Find where the given text appears and provide that cell's center as (X, Y) coordinate. 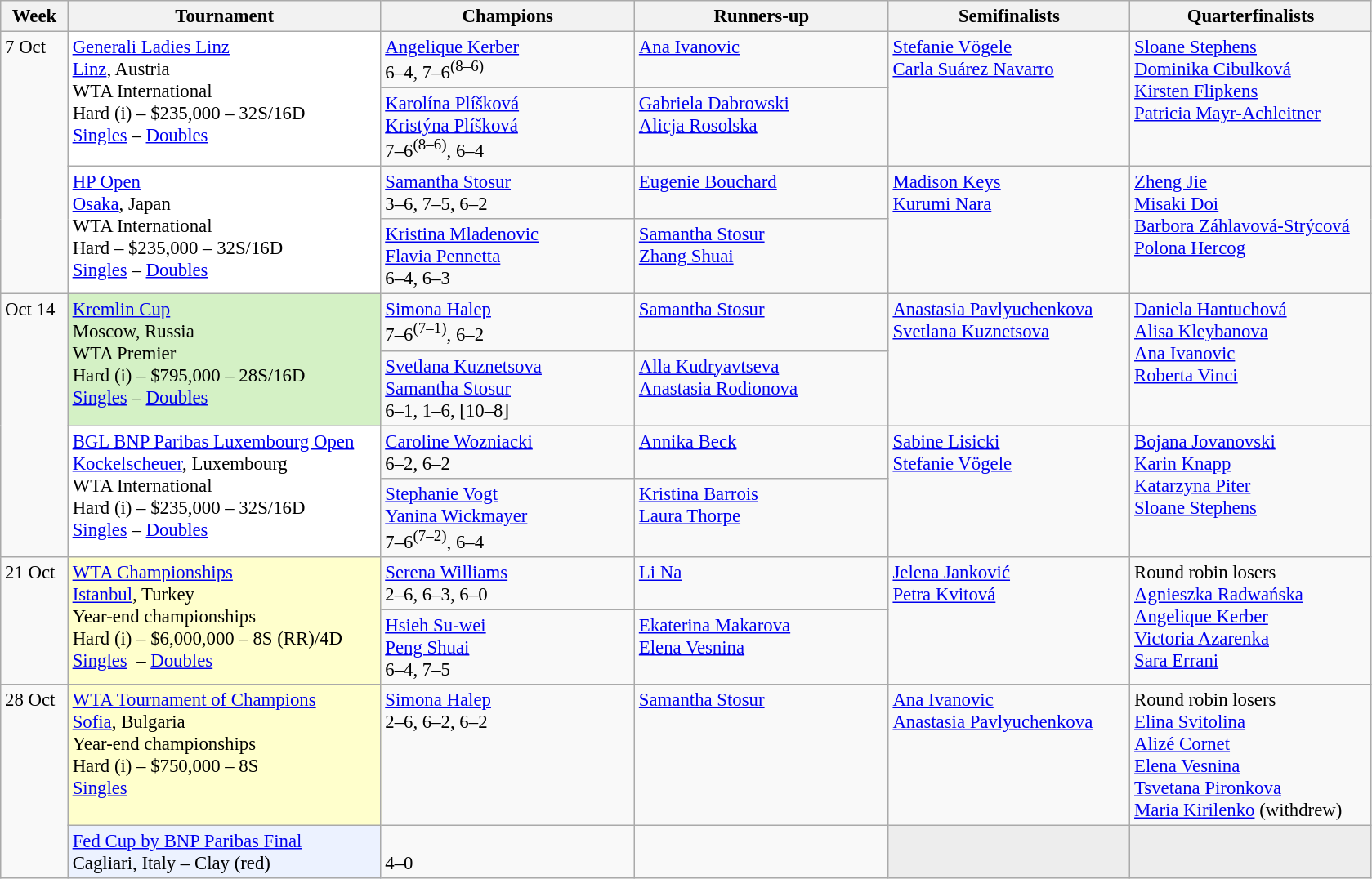
Tournament (224, 16)
WTA Tournament of ChampionsSofia, BulgariaYear-end championshipsHard (i) – $750,000 – 8SSingles (224, 755)
Sloane Stephens Dominika Cibulková Kirsten Flipkens Patricia Mayr-Achleitner (1251, 100)
Gabriela Dabrowski Alicja Rosolska (762, 127)
Generali Ladies LinzLinz, AustriaWTA InternationalHard (i) – $235,000 – 32S/16DSingles – Doubles (224, 100)
Stephanie Vogt Yanina Wickmayer7–6(7–2), 6–4 (508, 517)
Annika Beck (762, 453)
21 Oct (34, 621)
Daniela Hantuchová Alisa Kleybanova Ana Ivanovic Roberta Vinci (1251, 359)
Karolína Plíšková Kristýna Plíšková 7–6(8–6), 6–4 (508, 127)
Bojana Jovanovski Karin Knapp Katarzyna Piter Sloane Stephens (1251, 492)
Hsieh Su-wei Peng Shuai6–4, 7–5 (508, 647)
Zheng Jie Misaki Doi Barbora Záhlavová-Strýcová Polona Hercog (1251, 230)
Eugenie Bouchard (762, 193)
7 Oct (34, 163)
Serena Williams2–6, 6–3, 6–0 (508, 583)
Round robin losers Elina Svitolina Alizé Cornet Elena Vesnina Tsvetana Pironkova Maria Kirilenko (withdrew) (1251, 755)
Oct 14 (34, 426)
Kristina Mladenovic Flavia Pennetta 6–4, 6–3 (508, 257)
Kremlin CupMoscow, RussiaWTA PremierHard (i) – $795,000 – 28S/16DSingles – Doubles (224, 359)
4–0 (508, 851)
Svetlana Kuznetsova Samantha Stosur 6–1, 1–6, [10–8] (508, 388)
Simona Halep 2–6, 6–2, 6–2 (508, 755)
Alla Kudryavtseva Anastasia Rodionova (762, 388)
WTA ChampionshipsIstanbul, TurkeyYear-end championshipsHard (i) – $6,000,000 – 8S (RR)/4D Singles – Doubles (224, 621)
Stefanie Vögele Carla Suárez Navarro (1009, 100)
Caroline Wozniacki 6–2, 6–2 (508, 453)
Samantha Stosur Zhang Shuai (762, 257)
Li Na (762, 583)
Samantha Stosur 3–6, 7–5, 6–2 (508, 193)
Quarterfinalists (1251, 16)
Ana Ivanovic Anastasia Pavlyuchenkova (1009, 755)
Fed Cup by BNP Paribas FinalCagliari, Italy – Clay (red) (224, 851)
Simona Halep 7–6(7–1), 6–2 (508, 322)
Sabine Lisicki Stefanie Vögele (1009, 492)
Madison Keys Kurumi Nara (1009, 230)
BGL BNP Paribas Luxembourg OpenKockelscheuer, LuxembourgWTA InternationalHard (i) – $235,000 – 32S/16DSingles – Doubles (224, 492)
28 Oct (34, 781)
Kristina Barrois Laura Thorpe (762, 517)
Ekaterina Makarova Elena Vesnina (762, 647)
Champions (508, 16)
Round robin losers Agnieszka Radwańska Angelique Kerber Victoria Azarenka Sara Errani (1251, 621)
Anastasia Pavlyuchenkova Svetlana Kuznetsova (1009, 359)
Jelena Janković Petra Kvitová (1009, 621)
HP OpenOsaka, JapanWTA InternationalHard – $235,000 – 32S/16DSingles – Doubles (224, 230)
Runners-up (762, 16)
Angelique Kerber 6–4, 7–6(8–6) (508, 60)
Ana Ivanovic (762, 60)
Semifinalists (1009, 16)
Week (34, 16)
